Capture the cell that displays the provided text and extract its (x, y) central coordinate. 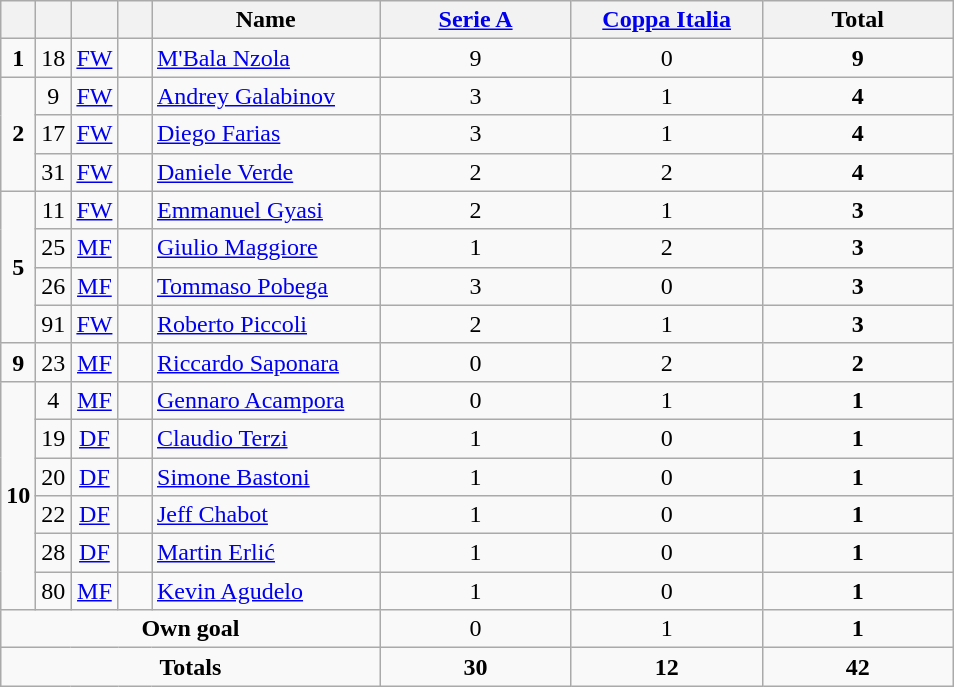
Diego Farias (266, 134)
91 (54, 324)
Name (266, 20)
Totals (190, 667)
Jeff Chabot (266, 515)
31 (54, 172)
25 (54, 248)
42 (858, 667)
Serie A (476, 20)
Own goal (190, 629)
5 (18, 267)
19 (54, 438)
20 (54, 477)
30 (476, 667)
Simone Bastoni (266, 477)
M'Bala Nzola (266, 58)
80 (54, 591)
Giulio Maggiore (266, 248)
Gennaro Acampora (266, 400)
Martin Erlić (266, 553)
Total (858, 20)
Claudio Terzi (266, 438)
Coppa Italia (666, 20)
Daniele Verde (266, 172)
28 (54, 553)
22 (54, 515)
Andrey Galabinov (266, 96)
18 (54, 58)
26 (54, 286)
10 (18, 495)
Tommaso Pobega (266, 286)
Roberto Piccoli (266, 324)
Riccardo Saponara (266, 362)
17 (54, 134)
12 (666, 667)
11 (54, 210)
Kevin Agudelo (266, 591)
Emmanuel Gyasi (266, 210)
23 (54, 362)
